Return the (X, Y) coordinate for the center point of the cell that contains the specified text.  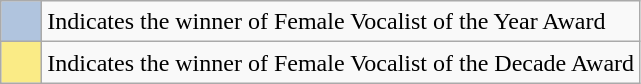
Indicates the winner of Female Vocalist of the Year Award (341, 22)
Indicates the winner of Female Vocalist of the Decade Award (341, 62)
